Extract the (X, Y) coordinate from the center of the cell holding the provided text.  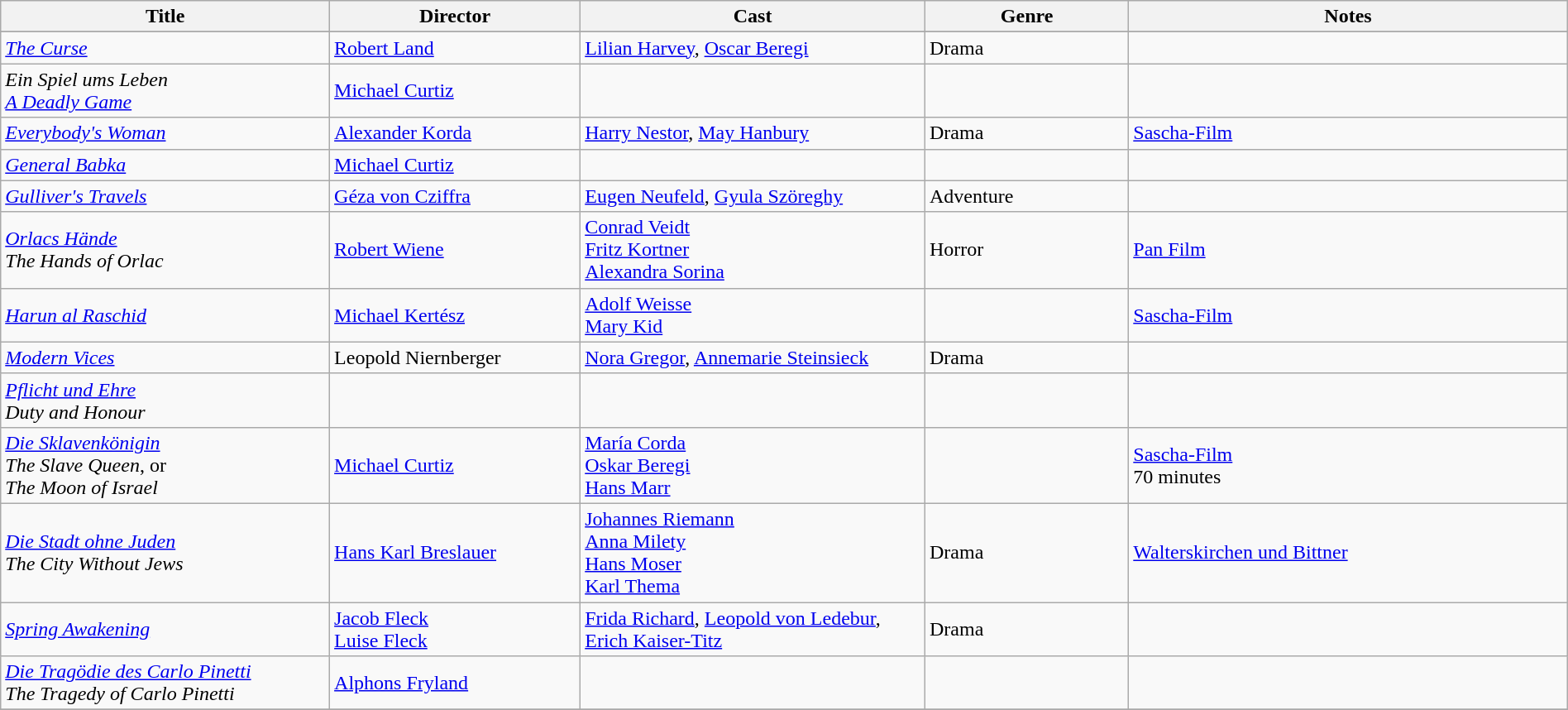
General Babka (165, 165)
María CordaOskar BeregiHans Marr (753, 465)
Everybody's Woman (165, 133)
Die Tragödie des Carlo PinettiThe Tragedy of Carlo Pinetti (165, 684)
Robert Wiene (455, 250)
Pflicht und EhreDuty and Honour (165, 401)
Harun al Raschid (165, 314)
Pan Film (1348, 250)
Sascha-Film70 minutes (1348, 465)
Orlacs HändeThe Hands of Orlac (165, 250)
Horror (1026, 250)
The Curse (165, 48)
Frida Richard, Leopold von Ledebur, Erich Kaiser-Titz (753, 629)
Géza von Cziffra (455, 196)
Director (455, 17)
Conrad VeidtFritz KortnerAlexandra Sorina (753, 250)
Eugen Neufeld, Gyula Szöreghy (753, 196)
Die Stadt ohne JudenThe City Without Jews (165, 553)
Walterskirchen und Bittner (1348, 553)
Michael Kertész (455, 314)
Genre (1026, 17)
Lilian Harvey, Oscar Beregi (753, 48)
Die SklavenköniginThe Slave Queen, orThe Moon of Israel (165, 465)
Notes (1348, 17)
Title (165, 17)
Spring Awakening (165, 629)
Cast (753, 17)
Modern Vices (165, 357)
Jacob Fleck Luise Fleck (455, 629)
Leopold Niernberger (455, 357)
Alphons Fryland (455, 684)
Gulliver's Travels (165, 196)
Harry Nestor, May Hanbury (753, 133)
Alexander Korda (455, 133)
Nora Gregor, Annemarie Steinsieck (753, 357)
Robert Land (455, 48)
Adolf WeisseMary Kid (753, 314)
Johannes RiemannAnna MiletyHans MoserKarl Thema (753, 553)
Adventure (1026, 196)
Ein Spiel ums LebenA Deadly Game (165, 91)
Hans Karl Breslauer (455, 553)
